Return the [x, y] coordinate for the center point of the cell that contains the specified text.  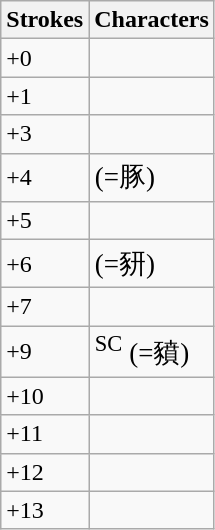
+12 [45, 472]
Strokes [45, 20]
+6 [45, 263]
SC (=豶) [152, 352]
+9 [45, 352]
+11 [45, 434]
(=豚) [152, 177]
+7 [45, 307]
+4 [45, 177]
+1 [45, 96]
(=豜) [152, 263]
Characters [152, 20]
+10 [45, 396]
+3 [45, 134]
+13 [45, 510]
+0 [45, 58]
+5 [45, 220]
